For the text-containing cell, return its midpoint in (x, y) coordinate format. 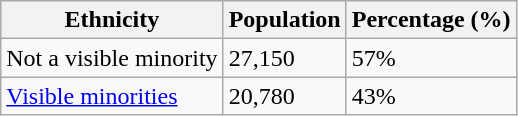
Visible minorities (112, 96)
27,150 (284, 58)
43% (431, 96)
57% (431, 58)
Percentage (%) (431, 20)
20,780 (284, 96)
Population (284, 20)
Ethnicity (112, 20)
Not a visible minority (112, 58)
